Capture the cell that displays the provided text and extract its [x, y] central coordinate. 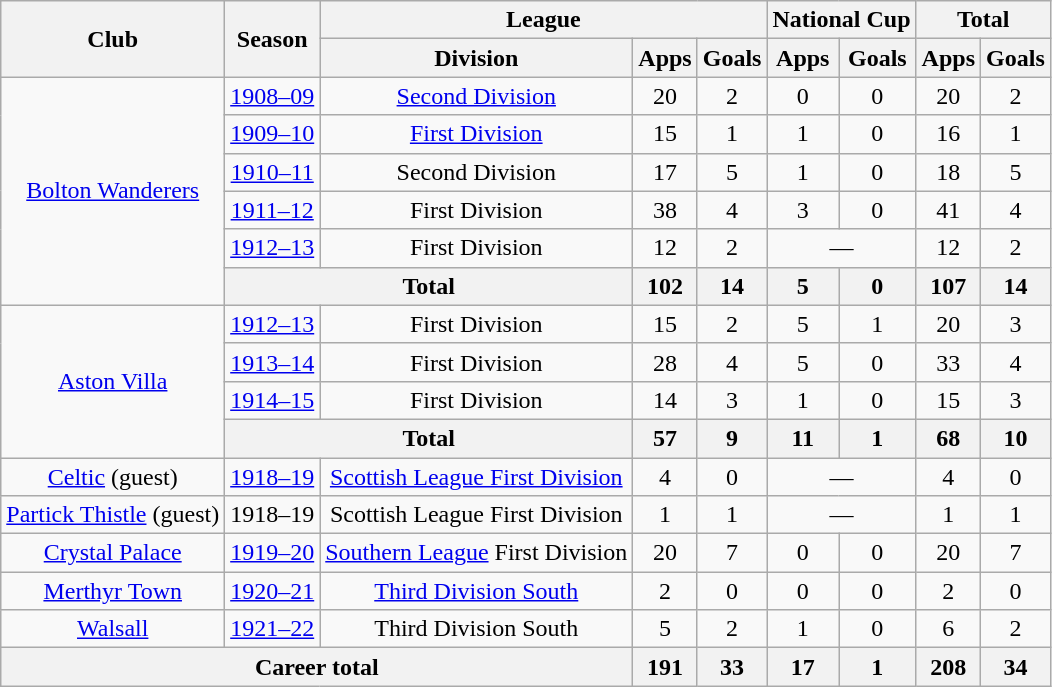
Southern League First Division [476, 553]
1913–14 [272, 362]
1911–12 [272, 210]
102 [665, 286]
Partick Thistle (guest) [113, 515]
11 [803, 438]
League [544, 20]
Walsall [113, 629]
10 [1016, 438]
191 [665, 667]
Aston Villa [113, 381]
1909–10 [272, 134]
1908–09 [272, 96]
68 [948, 438]
Merthyr Town [113, 591]
38 [665, 210]
Club [113, 39]
208 [948, 667]
National Cup [842, 20]
9 [732, 438]
1920–21 [272, 591]
Celtic (guest) [113, 477]
57 [665, 438]
107 [948, 286]
28 [665, 362]
1914–15 [272, 400]
41 [948, 210]
1910–11 [272, 172]
Season [272, 39]
1919–20 [272, 553]
1921–22 [272, 629]
34 [1016, 667]
6 [948, 629]
Crystal Palace [113, 553]
Division [476, 58]
16 [948, 134]
18 [948, 172]
Career total [317, 667]
Bolton Wanderers [113, 191]
